From the cell containing the given text, extract its center point as (x, y) coordinate. 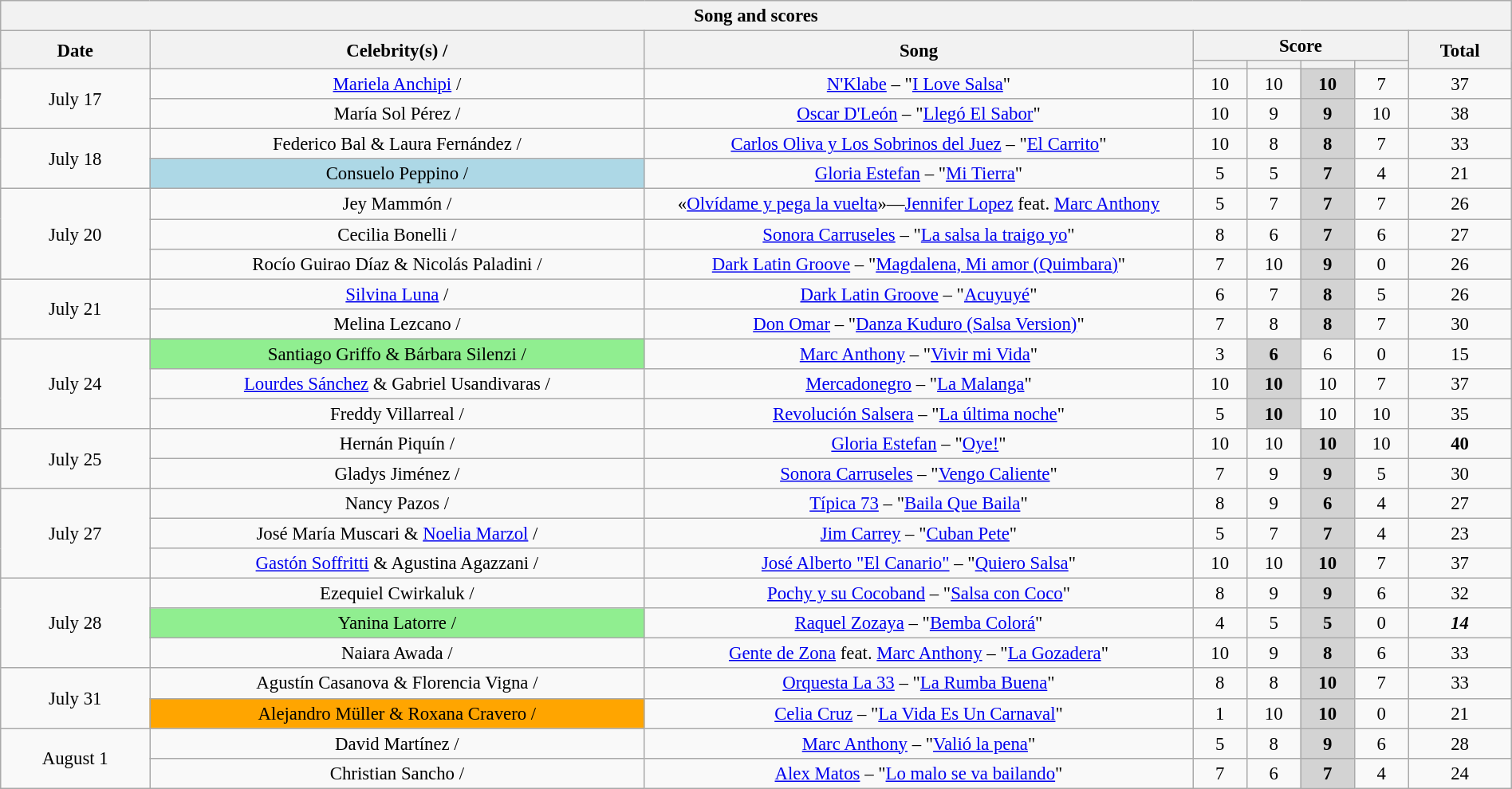
Naiara Awada / (397, 654)
Song and scores (756, 16)
23 (1459, 534)
July 27 (75, 534)
José Alberto "El Canario" – "Quiero Salsa" (919, 563)
Marc Anthony – "Valió la pena" (919, 744)
Total (1459, 50)
Oscar D'León – "Llegó El Sabor" (919, 114)
38 (1459, 114)
Sonora Carruseles – "Vengo Caliente" (919, 473)
July 21 (75, 309)
Ezequiel Cwirkaluk / (397, 594)
Sonora Carruseles – "La salsa la traigo yo" (919, 234)
María Sol Pérez / (397, 114)
Song (919, 50)
Alex Matos – "Lo malo se va bailando" (919, 773)
Agustín Casanova & Florencia Vigna / (397, 684)
Jim Carrey – "Cuban Pete" (919, 534)
32 (1459, 594)
Melina Lezcano / (397, 324)
Mercadonegro – "La Malanga" (919, 384)
15 (1459, 354)
Santiago Griffo & Bárbara Silenzi / (397, 354)
July 18 (75, 159)
24 (1459, 773)
«Olvídame y pega la vuelta»—Jennifer Lopez feat. Marc Anthony (919, 204)
Cecilia Bonelli / (397, 234)
Dark Latin Groove – "Acuyuyé" (919, 294)
David Martínez / (397, 744)
Lourdes Sánchez & Gabriel Usandivaras / (397, 384)
José María Muscari & Noelia Marzol / (397, 534)
Orquesta La 33 – "La Rumba Buena" (919, 684)
3 (1220, 354)
Carlos Oliva y Los Sobrinos del Juez – "El Carrito" (919, 144)
Pochy y su Cocoband – "Salsa con Coco" (919, 594)
Típica 73 – "Baila Que Baila" (919, 504)
Revolución Salsera – "La última noche" (919, 414)
Gastón Soffritti & Agustina Agazzani / (397, 563)
July 25 (75, 459)
28 (1459, 744)
August 1 (75, 759)
Gente de Zona feat. Marc Anthony – "La Gozadera" (919, 654)
Celebrity(s) / (397, 50)
Silvina Luna / (397, 294)
Hernán Piquín / (397, 444)
Gladys Jiménez / (397, 473)
Mariela Anchipi / (397, 84)
Dark Latin Groove – "Magdalena, Mi amor (Quimbara)" (919, 264)
40 (1459, 444)
Federico Bal & Laura Fernández / (397, 144)
July 28 (75, 623)
Freddy Villarreal / (397, 414)
Rocío Guirao Díaz & Nicolás Paladini / (397, 264)
Jey Mammón / (397, 204)
Raquel Zozaya – "Bemba Colorá" (919, 623)
14 (1459, 623)
July 17 (75, 99)
Marc Anthony – "Vivir mi Vida" (919, 354)
July 20 (75, 234)
Date (75, 50)
Consuelo Peppino / (397, 175)
Christian Sancho / (397, 773)
Celia Cruz – "La Vida Es Un Carnaval" (919, 713)
Don Omar – "Danza Kuduro (Salsa Version)" (919, 324)
Score (1301, 46)
35 (1459, 414)
Gloria Estefan – "Oye!" (919, 444)
N'Klabe – "I Love Salsa" (919, 84)
Nancy Pazos / (397, 504)
1 (1220, 713)
Gloria Estefan – "Mi Tierra" (919, 175)
July 31 (75, 698)
Yanina Latorre / (397, 623)
July 24 (75, 384)
Alejandro Müller & Roxana Cravero / (397, 713)
